Determine the [x, y] coordinate at the center of the cell enclosing the given text.  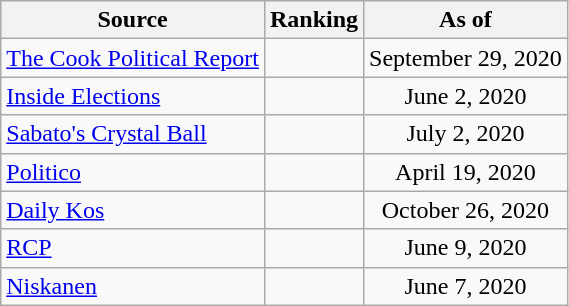
July 2, 2020 [466, 134]
June 9, 2020 [466, 248]
RCP [133, 248]
The Cook Political Report [133, 58]
Ranking [314, 20]
Politico [133, 172]
Daily Kos [133, 210]
Niskanen [133, 286]
June 7, 2020 [466, 286]
September 29, 2020 [466, 58]
June 2, 2020 [466, 96]
As of [466, 20]
Inside Elections [133, 96]
Sabato's Crystal Ball [133, 134]
Source [133, 20]
October 26, 2020 [466, 210]
April 19, 2020 [466, 172]
